Find where the given text appears and provide that cell's center as (x, y) coordinate. 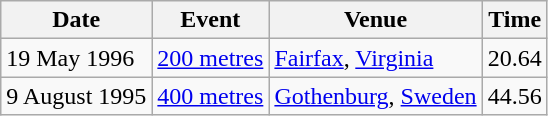
Gothenburg, Sweden (376, 96)
9 August 1995 (76, 96)
Venue (376, 20)
44.56 (514, 96)
Time (514, 20)
Date (76, 20)
20.64 (514, 58)
19 May 1996 (76, 58)
200 metres (210, 58)
400 metres (210, 96)
Fairfax, Virginia (376, 58)
Event (210, 20)
